For the text-containing cell, return its midpoint in [x, y] coordinate format. 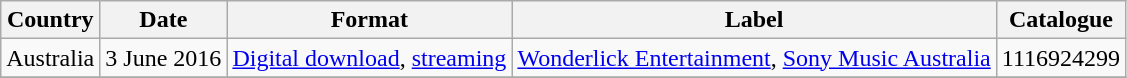
Country [50, 20]
1116924299 [1060, 58]
3 June 2016 [164, 58]
Format [370, 20]
Catalogue [1060, 20]
Australia [50, 58]
Wonderlick Entertainment, Sony Music Australia [754, 58]
Digital download, streaming [370, 58]
Label [754, 20]
Date [164, 20]
